Locate the cell with the specified text and output its [X, Y] center coordinate. 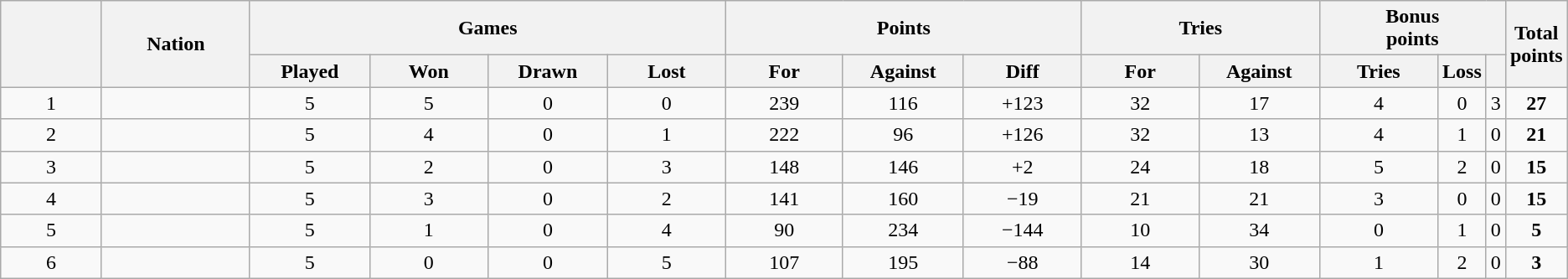
146 [903, 167]
160 [903, 199]
30 [1259, 262]
6 [52, 262]
Lost [667, 71]
14 [1140, 262]
195 [903, 262]
18 [1259, 167]
222 [784, 135]
Nation [176, 44]
141 [784, 199]
Drawn [548, 71]
Played [310, 71]
−88 [1022, 262]
Points [903, 28]
−19 [1022, 199]
107 [784, 262]
10 [1140, 230]
Loss [1462, 71]
90 [784, 230]
Diff [1022, 71]
Won [429, 71]
Totalpoints [1536, 44]
34 [1259, 230]
116 [903, 103]
239 [784, 103]
−144 [1022, 230]
+123 [1022, 103]
148 [784, 167]
Bonuspoints [1412, 28]
234 [903, 230]
+2 [1022, 167]
Games [487, 28]
+126 [1022, 135]
27 [1536, 103]
17 [1259, 103]
13 [1259, 135]
96 [903, 135]
24 [1140, 167]
